Locate the cell with the specified text and output its [x, y] center coordinate. 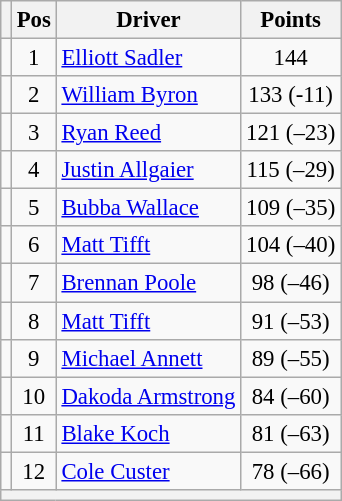
9 [34, 358]
Dakoda Armstrong [148, 396]
115 (–29) [291, 170]
Justin Allgaier [148, 170]
89 (–55) [291, 358]
133 (-11) [291, 95]
6 [34, 245]
78 (–66) [291, 471]
Michael Annett [148, 358]
104 (–40) [291, 245]
7 [34, 283]
81 (–63) [291, 433]
Elliott Sadler [148, 58]
Brennan Poole [148, 283]
Points [291, 20]
10 [34, 396]
Driver [148, 20]
98 (–46) [291, 283]
121 (–23) [291, 133]
Blake Koch [148, 433]
84 (–60) [291, 396]
Cole Custer [148, 471]
12 [34, 471]
109 (–35) [291, 208]
4 [34, 170]
Pos [34, 20]
2 [34, 95]
91 (–53) [291, 321]
Bubba Wallace [148, 208]
11 [34, 433]
144 [291, 58]
1 [34, 58]
8 [34, 321]
5 [34, 208]
Ryan Reed [148, 133]
3 [34, 133]
William Byron [148, 95]
